Find where the given text appears and provide that cell's center as [x, y] coordinate. 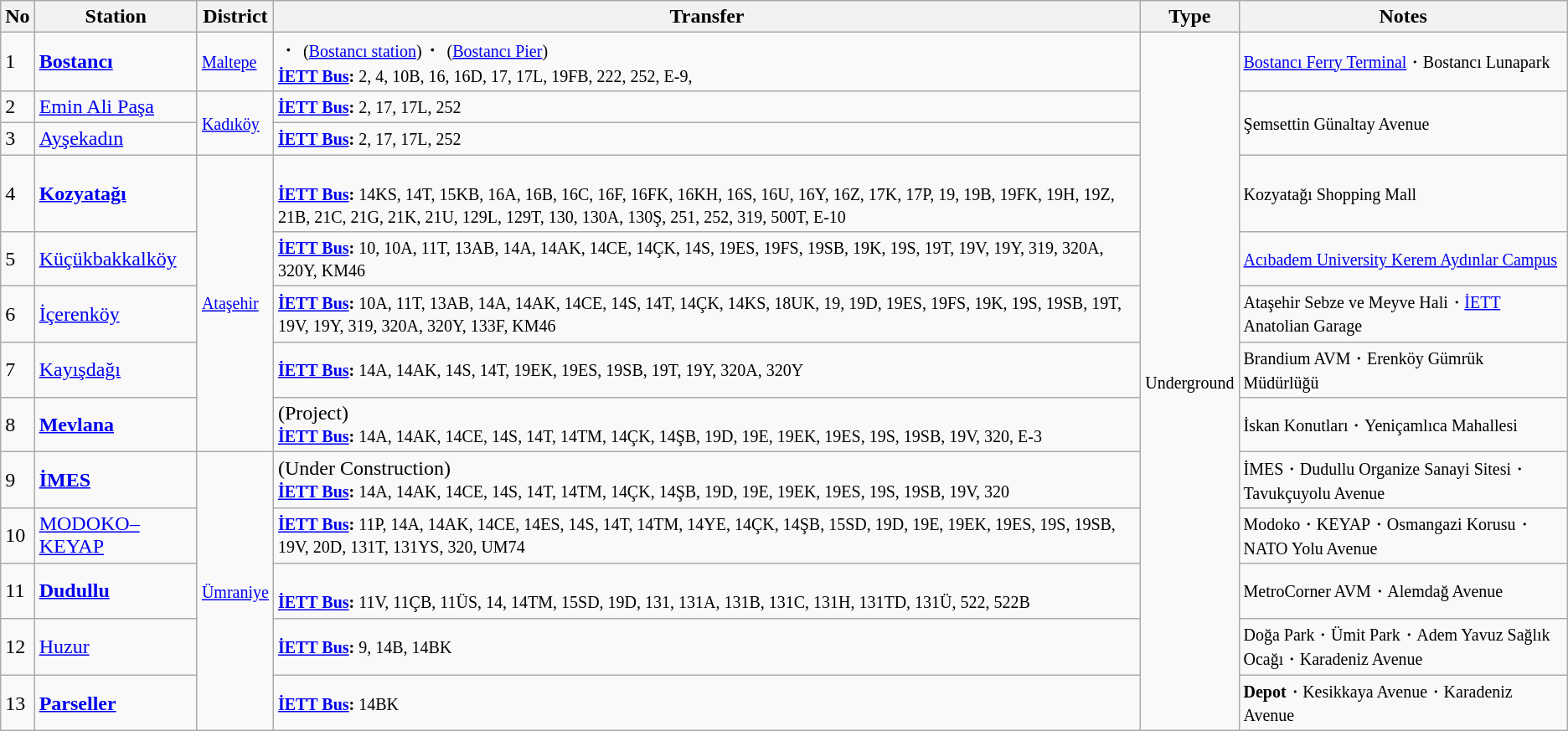
İETT Bus: 10, 10A, 11T, 13AB, 14A, 14AK, 14CE, 14ÇK, 14S, 19ES, 19FS, 19SB, 19K, 19S, 19T, 19V, 19Y, 319, 320A, 320Y, KM46 [707, 260]
3 [18, 138]
Brandium AVM・Erenköy Gümrük Müdürlüğü [1403, 370]
11 [18, 591]
Ümraniye [235, 591]
MODOKO–KEYAP [116, 536]
Kadıköy [235, 122]
2 [18, 106]
6 [18, 315]
Kozyatağı [116, 193]
Underground [1189, 382]
İMES・Dudullu Organize Sanayi Sitesi・Tavukçuyolu Avenue [1403, 481]
İçerenköy [116, 315]
9 [18, 481]
İETT Bus: 14BK [707, 703]
İETT Bus: 14A, 14AK, 14S, 14T, 19EK, 19ES, 19SB, 19T, 19Y, 320A, 320Y [707, 370]
Bostancı [116, 62]
Ataşehir Sebze ve Meyve Hali・İETT Anatolian Garage [1403, 315]
(Project)İETT Bus: 14A, 14AK, 14CE, 14S, 14T, 14TM, 14ÇK, 14ŞB, 19D, 19E, 19EK, 19ES, 19S, 19SB, 19V, 320, E-3 [707, 425]
Ataşehir [235, 303]
10 [18, 536]
Huzur [116, 646]
5 [18, 260]
Station [116, 17]
Doğa Park・Ümit Park・Adem Yavuz Sağlık Ocağı・Karadeniz Avenue [1403, 646]
İskan Konutları・Yeniçamlıca Mahallesi [1403, 425]
13 [18, 703]
Dudullu [116, 591]
Kozyatağı Shopping Mall [1403, 193]
1 [18, 62]
MetroCorner AVM・Alemdağ Avenue [1403, 591]
Transfer [707, 17]
İETT Bus: 9, 14B, 14BK [707, 646]
Emin Ali Paşa [116, 106]
・ (Bostancı station)・ (Bostancı Pier)İETT Bus: 2, 4, 10B, 16, 16D, 17, 17L, 19FB, 222, 252, E-9, [707, 62]
Mevlana [116, 425]
Şemsettin Günaltay Avenue [1403, 122]
İETT Bus: 11P, 14A, 14AK, 14CE, 14ES, 14S, 14T, 14TM, 14YE, 14ÇK, 14ŞB, 15SD, 19D, 19E, 19EK, 19ES, 19S, 19SB, 19V, 20D, 131T, 131YS, 320, UM74 [707, 536]
Ayşekadın [116, 138]
Parseller [116, 703]
12 [18, 646]
Bostancı Ferry Terminal・Bostancı Lunapark [1403, 62]
7 [18, 370]
Depot・Kesikkaya Avenue・Karadeniz Avenue [1403, 703]
No [18, 17]
4 [18, 193]
Notes [1403, 17]
Acıbadem University Kerem Aydınlar Campus [1403, 260]
Küçükbakkalköy [116, 260]
District [235, 17]
İETT Bus: 11V, 11ÇB, 11ÜS, 14, 14TM, 15SD, 19D, 131, 131A, 131B, 131C, 131H, 131TD, 131Ü, 522, 522B [707, 591]
Modoko・KEYAP・Osmangazi Korusu・NATO Yolu Avenue [1403, 536]
İMES [116, 481]
8 [18, 425]
(Under Construction)İETT Bus: 14A, 14AK, 14CE, 14S, 14T, 14TM, 14ÇK, 14ŞB, 19D, 19E, 19EK, 19ES, 19S, 19SB, 19V, 320 [707, 481]
Type [1189, 17]
Maltepe [235, 62]
Kayışdağı [116, 370]
